Scan for the cell matching the given text and deliver its [X, Y] coordinate at center. 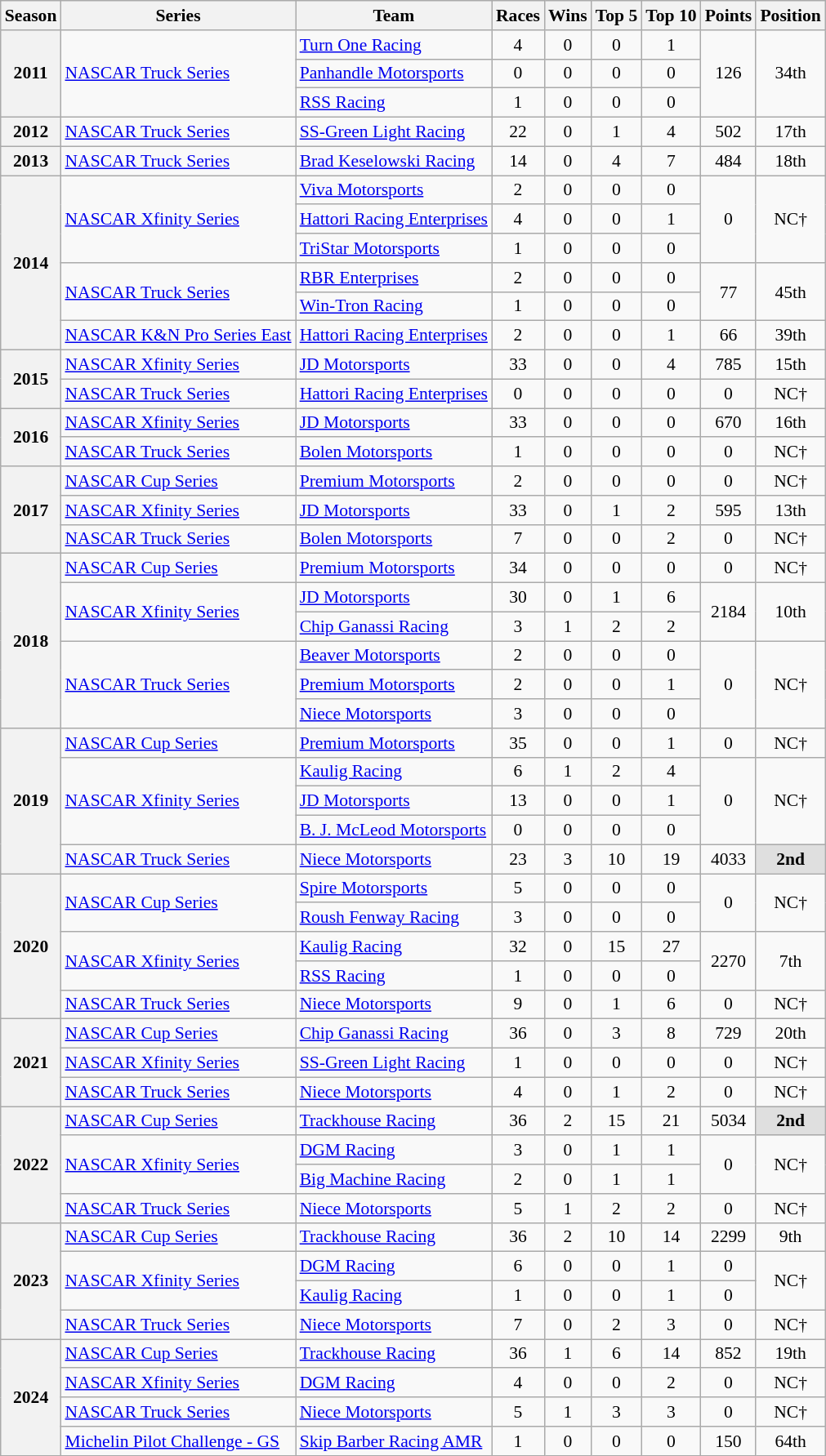
19 [671, 859]
16th [790, 423]
150 [729, 1441]
32 [518, 946]
Win-Tron Racing [394, 306]
729 [729, 1034]
Team [394, 16]
TriStar Motorsports [394, 248]
34 [518, 568]
4033 [729, 859]
9 [518, 1004]
852 [729, 1354]
670 [729, 423]
Brad Keselowski Racing [394, 161]
785 [729, 365]
Series [178, 16]
2023 [31, 1280]
Michelin Pilot Challenge - GS [178, 1441]
Panhandle Motorsports [394, 73]
2021 [31, 1063]
Races [518, 16]
2016 [31, 438]
35 [518, 743]
2019 [31, 801]
2011 [31, 73]
Top 10 [671, 16]
2020 [31, 946]
64th [790, 1441]
Viva Motorsports [394, 190]
502 [729, 132]
B. J. McLeod Motorsports [394, 830]
13 [518, 801]
126 [729, 73]
18th [790, 161]
15th [790, 365]
Season [31, 16]
23 [518, 859]
2012 [31, 132]
2013 [31, 161]
34th [790, 73]
10th [790, 612]
45th [790, 292]
Skip Barber Racing AMR [394, 1441]
Top 5 [617, 16]
17th [790, 132]
2184 [729, 612]
77 [729, 292]
Turn One Racing [394, 45]
8 [671, 1034]
2270 [729, 960]
2024 [31, 1397]
RBR Enterprises [394, 278]
Spire Motorsports [394, 888]
9th [790, 1237]
27 [671, 946]
7th [790, 960]
484 [729, 161]
2015 [31, 379]
Beaver Motorsports [394, 656]
21 [671, 1121]
2014 [31, 263]
Position [790, 16]
22 [518, 132]
5034 [729, 1121]
66 [729, 336]
19th [790, 1354]
2022 [31, 1164]
13th [790, 510]
Points [729, 16]
NASCAR K&N Pro Series East [178, 336]
2018 [31, 641]
Roush Fenway Racing [394, 918]
30 [518, 598]
20th [790, 1034]
595 [729, 510]
Wins [568, 16]
Big Machine Racing [394, 1179]
39th [790, 336]
2299 [729, 1237]
2017 [31, 510]
